Provide the [X, Y] coordinate of the cell's center where the given text is located.  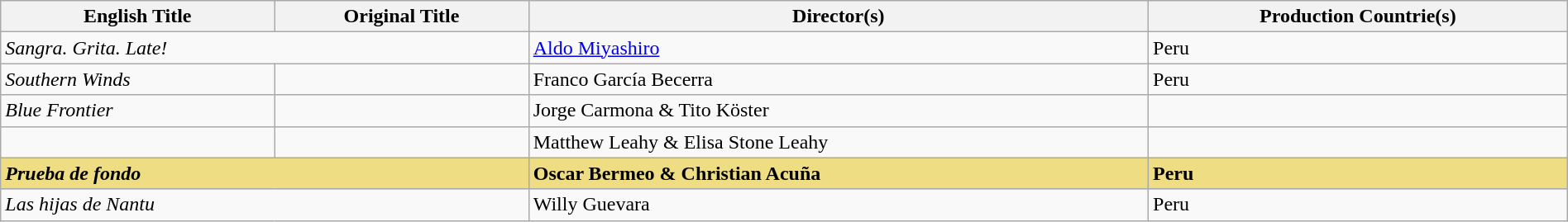
Matthew Leahy & Elisa Stone Leahy [839, 142]
Original Title [402, 17]
Southern Winds [137, 79]
Sangra. Grita. Late! [265, 48]
Aldo Miyashiro [839, 48]
Director(s) [839, 17]
English Title [137, 17]
Franco García Becerra [839, 79]
Production Countrie(s) [1358, 17]
Blue Frontier [137, 111]
Willy Guevara [839, 205]
Prueba de fondo [265, 173]
Las hijas de Nantu [265, 205]
Oscar Bermeo & Christian Acuña [839, 173]
Jorge Carmona & Tito Köster [839, 111]
